Locate the cell with the specified text and output its [x, y] center coordinate. 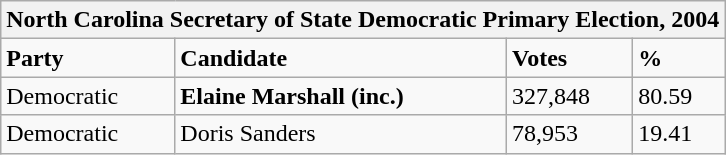
Party [88, 58]
78,953 [570, 134]
North Carolina Secretary of State Democratic Primary Election, 2004 [363, 20]
Elaine Marshall (inc.) [341, 96]
Votes [570, 58]
19.41 [679, 134]
Doris Sanders [341, 134]
Candidate [341, 58]
% [679, 58]
327,848 [570, 96]
80.59 [679, 96]
